Output the (x, y) coordinate of the center of the cell containing the given text.  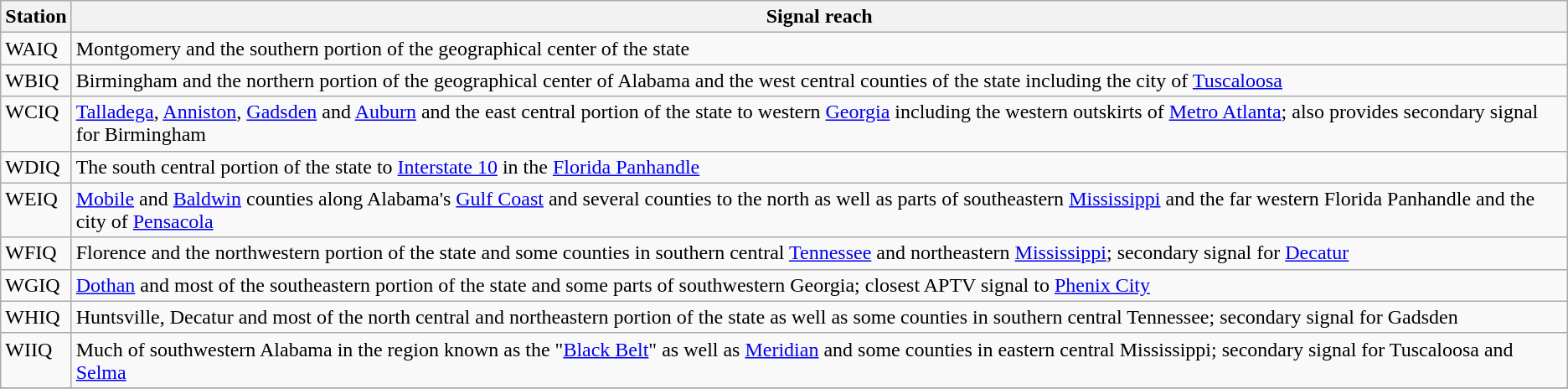
WBIQ (36, 80)
WCIQ (36, 124)
WGIQ (36, 285)
WAIQ (36, 49)
Signal reach (819, 17)
WIIQ (36, 360)
WEIQ (36, 210)
WHIQ (36, 317)
WFIQ (36, 253)
WDIQ (36, 167)
Montgomery and the southern portion of the geographical center of the state (819, 49)
Dothan and most of the southeastern portion of the state and some parts of southwestern Georgia; closest APTV signal to Phenix City (819, 285)
Station (36, 17)
Birmingham and the northern portion of the geographical center of Alabama and the west central counties of the state including the city of Tuscaloosa (819, 80)
The south central portion of the state to Interstate 10 in the Florida Panhandle (819, 167)
